Extract the [x, y] coordinate from the center of the cell holding the provided text.  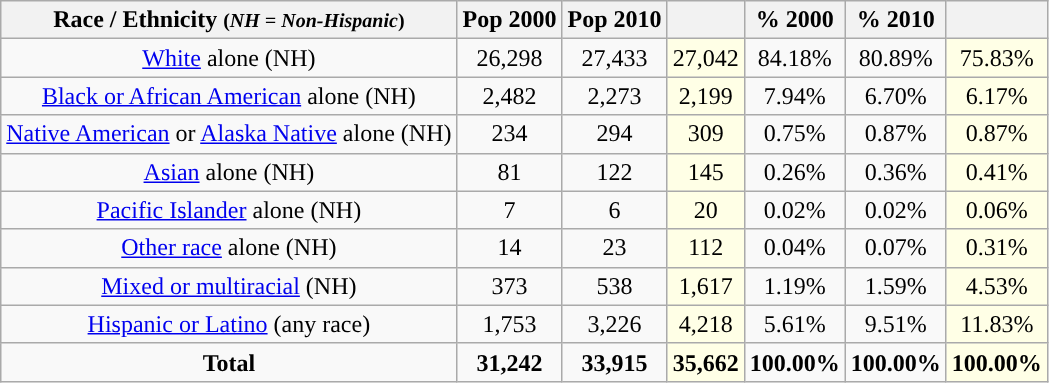
7 [510, 210]
1.19% [794, 286]
538 [614, 286]
31,242 [510, 362]
4,218 [706, 324]
0.36% [896, 172]
6.17% [996, 96]
1,617 [706, 286]
Pop 2010 [614, 20]
9.51% [896, 324]
0.07% [896, 248]
27,042 [706, 58]
Asian alone (NH) [229, 172]
6.70% [896, 96]
294 [614, 134]
Other race alone (NH) [229, 248]
33,915 [614, 362]
84.18% [794, 58]
Pop 2000 [510, 20]
112 [706, 248]
20 [706, 210]
0.26% [794, 172]
4.53% [996, 286]
27,433 [614, 58]
3,226 [614, 324]
5.61% [794, 324]
1.59% [896, 286]
Pacific Islander alone (NH) [229, 210]
2,482 [510, 96]
% 2010 [896, 20]
309 [706, 134]
2,199 [706, 96]
234 [510, 134]
6 [614, 210]
0.75% [794, 134]
0.41% [996, 172]
Race / Ethnicity (NH = Non-Hispanic) [229, 20]
1,753 [510, 324]
0.06% [996, 210]
122 [614, 172]
0.31% [996, 248]
Mixed or multiracial (NH) [229, 286]
0.04% [794, 248]
7.94% [794, 96]
Total [229, 362]
% 2000 [794, 20]
Native American or Alaska Native alone (NH) [229, 134]
Black or African American alone (NH) [229, 96]
14 [510, 248]
26,298 [510, 58]
373 [510, 286]
35,662 [706, 362]
2,273 [614, 96]
White alone (NH) [229, 58]
81 [510, 172]
23 [614, 248]
75.83% [996, 58]
Hispanic or Latino (any race) [229, 324]
80.89% [896, 58]
11.83% [996, 324]
145 [706, 172]
